Output the (X, Y) coordinate of the center of the cell containing the given text.  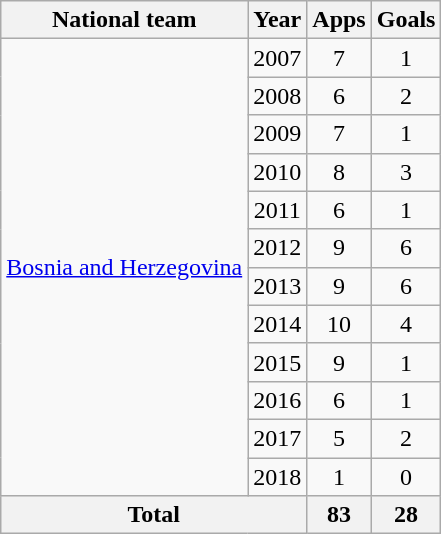
83 (339, 515)
2012 (278, 248)
Apps (339, 20)
3 (406, 172)
4 (406, 324)
2016 (278, 400)
28 (406, 515)
2008 (278, 96)
5 (339, 438)
2007 (278, 58)
0 (406, 477)
2013 (278, 286)
Bosnia and Herzegovina (124, 268)
2017 (278, 438)
2009 (278, 134)
8 (339, 172)
Total (154, 515)
Goals (406, 20)
2015 (278, 362)
Year (278, 20)
10 (339, 324)
2010 (278, 172)
2014 (278, 324)
2018 (278, 477)
National team (124, 20)
2011 (278, 210)
